Determine the [X, Y] coordinate at the center of the cell enclosing the given text.  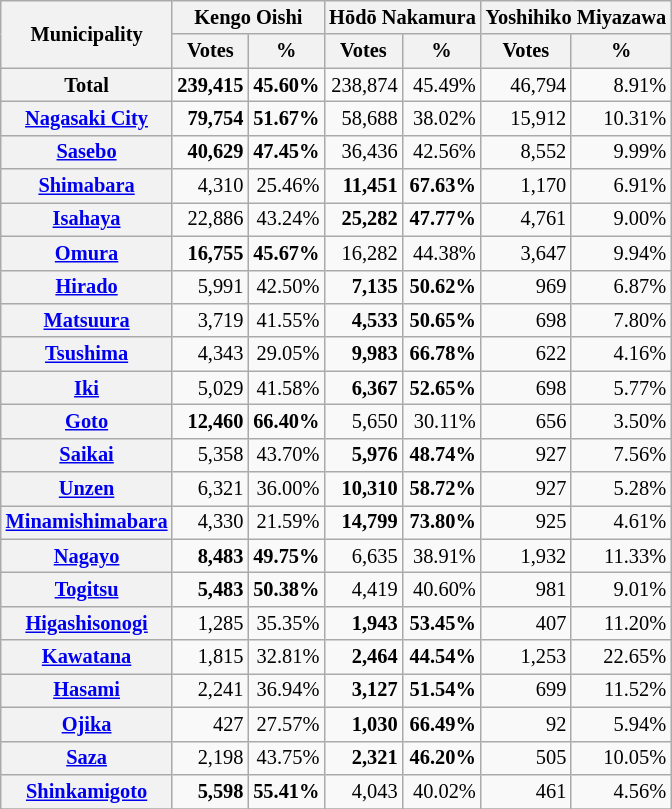
7.56% [621, 455]
9.01% [621, 589]
4.16% [621, 354]
25.46% [286, 186]
15,912 [526, 118]
11,451 [363, 186]
4,761 [526, 219]
6.87% [621, 287]
6.91% [621, 186]
2,464 [363, 657]
3.50% [621, 421]
Hōdō Nakamura [402, 17]
1,932 [526, 556]
51.54% [441, 690]
42.56% [441, 152]
40,629 [210, 152]
7.80% [621, 320]
4,330 [210, 522]
29.05% [286, 354]
4,043 [363, 791]
25,282 [363, 219]
12,460 [210, 421]
5.28% [621, 489]
5,991 [210, 287]
969 [526, 287]
238,874 [363, 85]
46.20% [441, 758]
6,367 [363, 388]
36,436 [363, 152]
22.65% [621, 657]
2,241 [210, 690]
45.60% [286, 85]
Shimabara [87, 186]
Nagayo [87, 556]
1,285 [210, 623]
Saza [87, 758]
47.45% [286, 152]
4.56% [621, 791]
67.63% [441, 186]
699 [526, 690]
6,635 [363, 556]
Kawatana [87, 657]
5,483 [210, 589]
43.24% [286, 219]
Total [87, 85]
3,647 [526, 253]
Shinkamigoto [87, 791]
58.72% [441, 489]
49.75% [286, 556]
427 [210, 724]
92 [526, 724]
44.54% [441, 657]
5.94% [621, 724]
66.40% [286, 421]
461 [526, 791]
9.94% [621, 253]
Saikai [87, 455]
46,794 [526, 85]
4,310 [210, 186]
55.41% [286, 791]
11.20% [621, 623]
38.91% [441, 556]
6,321 [210, 489]
42.50% [286, 287]
4,343 [210, 354]
53.45% [441, 623]
2,198 [210, 758]
41.55% [286, 320]
47.77% [441, 219]
44.38% [441, 253]
Omura [87, 253]
Hasami [87, 690]
3,719 [210, 320]
1,943 [363, 623]
51.67% [286, 118]
4,419 [363, 589]
5,650 [363, 421]
1,170 [526, 186]
9.99% [621, 152]
1,815 [210, 657]
Iki [87, 388]
Ojika [87, 724]
58,688 [363, 118]
7,135 [363, 287]
3,127 [363, 690]
Municipality [87, 34]
1,030 [363, 724]
32.81% [286, 657]
45.67% [286, 253]
5,598 [210, 791]
41.58% [286, 388]
10,310 [363, 489]
5,358 [210, 455]
36.00% [286, 489]
48.74% [441, 455]
8,552 [526, 152]
4.61% [621, 522]
505 [526, 758]
622 [526, 354]
11.52% [621, 690]
Matsuura [87, 320]
16,282 [363, 253]
66.78% [441, 354]
36.94% [286, 690]
50.38% [286, 589]
Tsushima [87, 354]
10.31% [621, 118]
Nagasaki City [87, 118]
50.62% [441, 287]
35.35% [286, 623]
40.60% [441, 589]
Goto [87, 421]
21.59% [286, 522]
30.11% [441, 421]
8,483 [210, 556]
43.75% [286, 758]
Higashisonogi [87, 623]
14,799 [363, 522]
5,976 [363, 455]
66.49% [441, 724]
Minamishimabara [87, 522]
Yoshihiko Miyazawa [576, 17]
981 [526, 589]
1,253 [526, 657]
Togitsu [87, 589]
16,755 [210, 253]
Kengo Oishi [248, 17]
50.65% [441, 320]
27.57% [286, 724]
45.49% [441, 85]
11.33% [621, 556]
9,983 [363, 354]
79,754 [210, 118]
52.65% [441, 388]
Isahaya [87, 219]
43.70% [286, 455]
8.91% [621, 85]
22,886 [210, 219]
Sasebo [87, 152]
Unzen [87, 489]
5.77% [621, 388]
38.02% [441, 118]
73.80% [441, 522]
10.05% [621, 758]
40.02% [441, 791]
925 [526, 522]
2,321 [363, 758]
656 [526, 421]
4,533 [363, 320]
239,415 [210, 85]
Hirado [87, 287]
9.00% [621, 219]
5,029 [210, 388]
407 [526, 623]
